Capture the cell that displays the provided text and extract its [x, y] central coordinate. 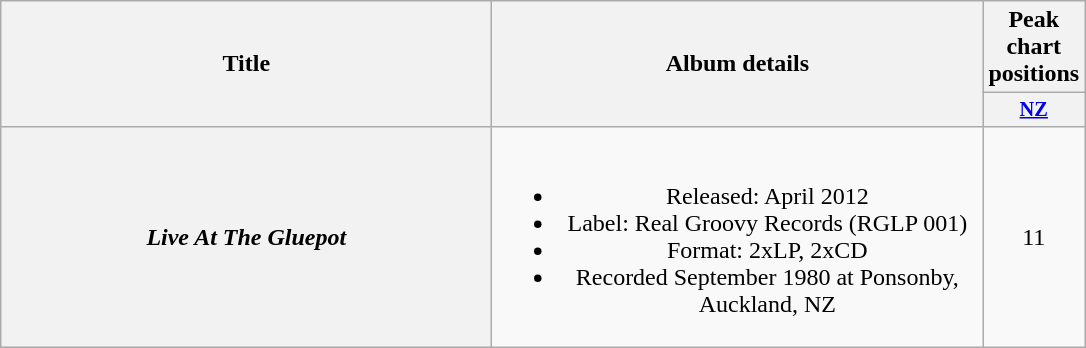
Album details [738, 64]
Live At The Gluepot [246, 236]
Released: April 2012Label: Real Groovy Records (RGLP 001)Format: 2xLP, 2xCDRecorded September 1980 at Ponsonby, Auckland, NZ [738, 236]
11 [1034, 236]
NZ [1034, 110]
Peak chartpositions [1034, 47]
Title [246, 64]
